Scan for the cell matching the given text and deliver its (X, Y) coordinate at center. 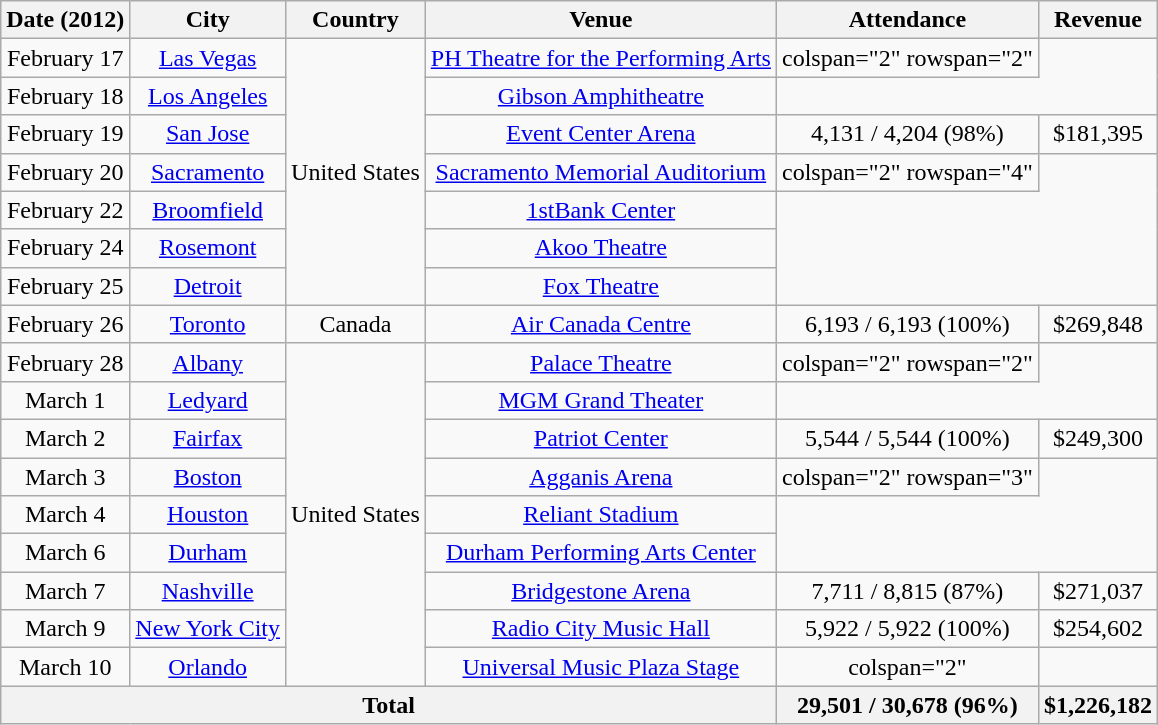
5,922 / 5,922 (100%) (907, 629)
Boston (208, 477)
Las Vegas (208, 58)
Date (2012) (66, 20)
February 19 (66, 134)
City (208, 20)
Total (389, 705)
Sacramento (208, 172)
Fox Theatre (600, 286)
March 2 (66, 438)
Sacramento Memorial Auditorium (600, 172)
Houston (208, 515)
4,131 / 4,204 (98%) (907, 134)
March 9 (66, 629)
Palace Theatre (600, 362)
Universal Music Plaza Stage (600, 667)
Attendance (907, 20)
colspan="2" rowspan="3" (907, 477)
Gibson Amphitheatre (600, 96)
February 20 (66, 172)
Orlando (208, 667)
$254,602 (1098, 629)
March 6 (66, 553)
San Jose (208, 134)
1stBank Center (600, 210)
MGM Grand Theater (600, 400)
Toronto (208, 324)
February 17 (66, 58)
Event Center Arena (600, 134)
Air Canada Centre (600, 324)
Los Angeles (208, 96)
29,501 / 30,678 (96%) (907, 705)
Bridgestone Arena (600, 591)
March 4 (66, 515)
March 7 (66, 591)
February 18 (66, 96)
March 3 (66, 477)
colspan="2" rowspan="4" (907, 172)
Venue (600, 20)
6,193 / 6,193 (100%) (907, 324)
Radio City Music Hall (600, 629)
$1,226,182 (1098, 705)
$181,395 (1098, 134)
Nashville (208, 591)
February 26 (66, 324)
PH Theatre for the Performing Arts (600, 58)
Agganis Arena (600, 477)
7,711 / 8,815 (87%) (907, 591)
Canada (356, 324)
February 25 (66, 286)
Reliant Stadium (600, 515)
Albany (208, 362)
Fairfax (208, 438)
March 10 (66, 667)
Revenue (1098, 20)
5,544 / 5,544 (100%) (907, 438)
February 22 (66, 210)
$269,848 (1098, 324)
February 24 (66, 248)
Detroit (208, 286)
Patriot Center (600, 438)
Durham (208, 553)
March 1 (66, 400)
February 28 (66, 362)
Country (356, 20)
New York City (208, 629)
$271,037 (1098, 591)
$249,300 (1098, 438)
Rosemont (208, 248)
colspan="2" (907, 667)
Broomfield (208, 210)
Ledyard (208, 400)
Durham Performing Arts Center (600, 553)
Akoo Theatre (600, 248)
